Search for the cell housing the specified text and yield its [x, y] center coordinate. 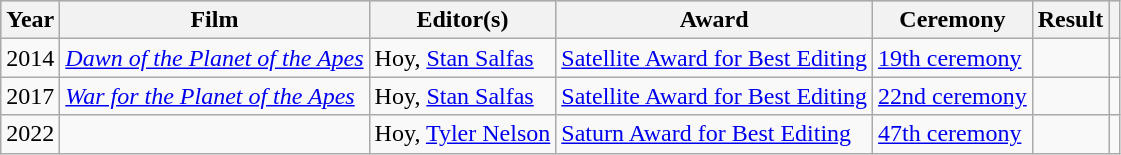
Saturn Award for Best Editing [714, 134]
47th ceremony [953, 134]
2014 [30, 58]
2022 [30, 134]
Year [30, 20]
Hoy, Tyler Nelson [462, 134]
Result [1070, 20]
2017 [30, 96]
Award [714, 20]
War for the Planet of the Apes [214, 96]
Ceremony [953, 20]
Film [214, 20]
22nd ceremony [953, 96]
19th ceremony [953, 58]
Editor(s) [462, 20]
Dawn of the Planet of the Apes [214, 58]
